Provide the [X, Y] coordinate of the cell's center where the given text is located.  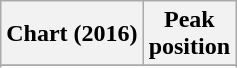
Peakposition [189, 34]
Chart (2016) [72, 34]
